Output the [x, y] coordinate of the center of the cell containing the given text.  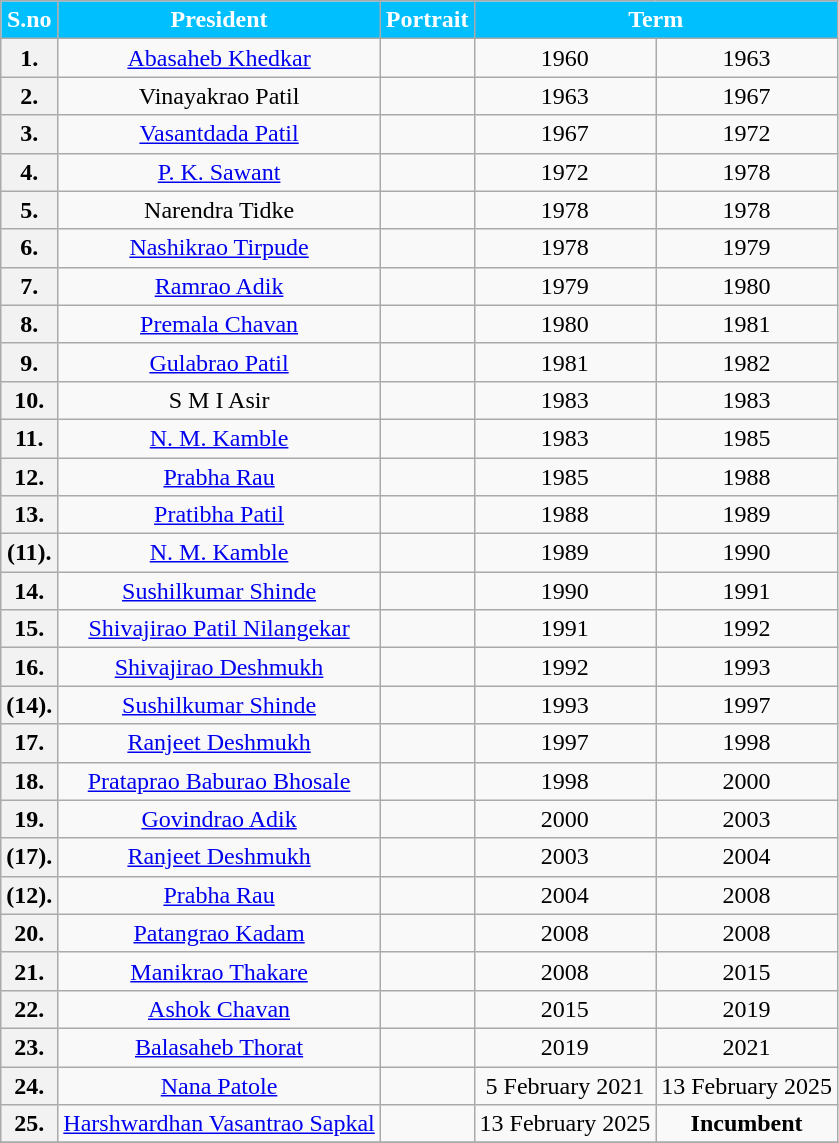
22. [30, 1009]
6. [30, 248]
1960 [565, 58]
7. [30, 286]
14. [30, 591]
11. [30, 438]
Incumbent [747, 1124]
Manikrao Thakare [220, 971]
Shivajirao Deshmukh [220, 667]
Abasaheb Khedkar [220, 58]
15. [30, 629]
20. [30, 933]
Ashok Chavan [220, 1009]
18. [30, 781]
Nashikrao Tirpude [220, 248]
13. [30, 515]
President [220, 20]
10. [30, 400]
17. [30, 743]
(11). [30, 553]
8. [30, 324]
Patangrao Kadam [220, 933]
Balasaheb Thorat [220, 1047]
1. [30, 58]
2021 [747, 1047]
Ramrao Adik [220, 286]
Harshwardhan Vasantrao Sapkal [220, 1124]
4. [30, 172]
Gulabrao Patil [220, 362]
Narendra Tidke [220, 210]
S M I Asir [220, 400]
3. [30, 134]
(12). [30, 895]
Nana Patole [220, 1085]
(14). [30, 705]
(17). [30, 857]
24. [30, 1085]
16. [30, 667]
Shivajirao Patil Nilangekar [220, 629]
P. K. Sawant [220, 172]
25. [30, 1124]
Premala Chavan [220, 324]
Prataprao Baburao Bhosale [220, 781]
Vinayakrao Patil [220, 96]
Term [656, 20]
S.no [30, 20]
Pratibha Patil [220, 515]
5. [30, 210]
9. [30, 362]
Govindrao Adik [220, 819]
5 February 2021 [565, 1085]
23. [30, 1047]
1982 [747, 362]
Portrait [427, 20]
21. [30, 971]
Vasantdada Patil [220, 134]
19. [30, 819]
12. [30, 477]
2. [30, 96]
